Locate the cell with the specified text and output its (X, Y) center coordinate. 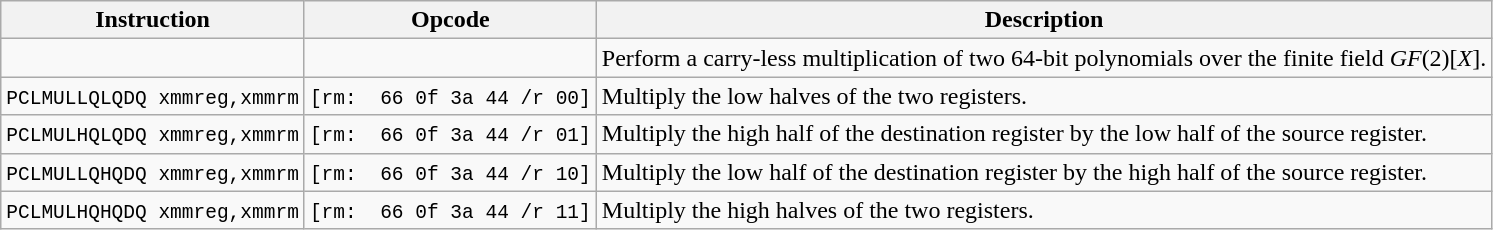
[rm: 66 0f 3a 44 /r 00] (450, 96)
Multiply the high halves of the two registers. (1044, 210)
Multiply the low halves of the two registers. (1044, 96)
[rm: 66 0f 3a 44 /r 01] (450, 134)
Opcode (450, 20)
PCLMULLQHQDQ xmmreg,xmmrm (153, 172)
[rm: 66 0f 3a 44 /r 10] (450, 172)
Instruction (153, 20)
Perform a carry-less multiplication of two 64-bit polynomials over the finite field GF(2)[X]. (1044, 58)
PCLMULHQLQDQ xmmreg,xmmrm (153, 134)
Description (1044, 20)
PCLMULHQHQDQ xmmreg,xmmrm (153, 210)
Multiply the low half of the destination register by the high half of the source register. (1044, 172)
Multiply the high half of the destination register by the low half of the source register. (1044, 134)
PCLMULLQLQDQ xmmreg,xmmrm (153, 96)
[rm: 66 0f 3a 44 /r 11] (450, 210)
